Extract the (x, y) coordinate from the center of the cell holding the provided text.  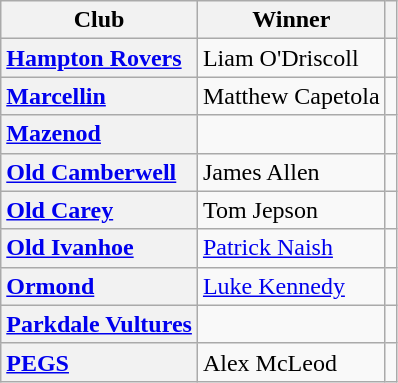
Marcellin (100, 96)
Hampton Rovers (100, 58)
Matthew Capetola (291, 96)
PEGS (100, 362)
Winner (291, 20)
Old Carey (100, 210)
Old Ivanhoe (100, 248)
Old Camberwell (100, 172)
Liam O'Driscoll (291, 58)
Parkdale Vultures (100, 324)
Patrick Naish (291, 248)
Club (100, 20)
Luke Kennedy (291, 286)
Tom Jepson (291, 210)
Ormond (100, 286)
Mazenod (100, 134)
Alex McLeod (291, 362)
James Allen (291, 172)
